Capture the cell that displays the provided text and extract its (x, y) central coordinate. 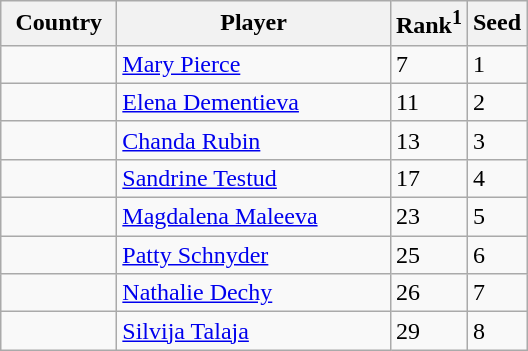
2 (496, 102)
4 (496, 178)
Chanda Rubin (254, 140)
17 (428, 178)
Elena Dementieva (254, 102)
1 (496, 64)
23 (428, 217)
5 (496, 217)
6 (496, 255)
11 (428, 102)
29 (428, 331)
3 (496, 140)
Sandrine Testud (254, 178)
Player (254, 24)
Nathalie Dechy (254, 293)
25 (428, 255)
Patty Schnyder (254, 255)
Silvija Talaja (254, 331)
8 (496, 331)
Mary Pierce (254, 64)
Country (59, 24)
Rank1 (428, 24)
Seed (496, 24)
26 (428, 293)
13 (428, 140)
Magdalena Maleeva (254, 217)
